Capture the cell that displays the provided text and extract its (x, y) central coordinate. 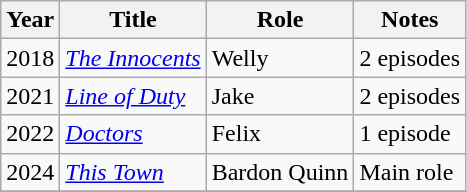
Welly (280, 58)
This Town (133, 172)
2024 (30, 172)
Bardon Quinn (280, 172)
1 episode (410, 134)
Main role (410, 172)
Title (133, 20)
2021 (30, 96)
The Innocents (133, 58)
Jake (280, 96)
2018 (30, 58)
Notes (410, 20)
Felix (280, 134)
Line of Duty (133, 96)
Doctors (133, 134)
2022 (30, 134)
Role (280, 20)
Year (30, 20)
